Provide the (X, Y) coordinate of the cell's center where the given text is located.  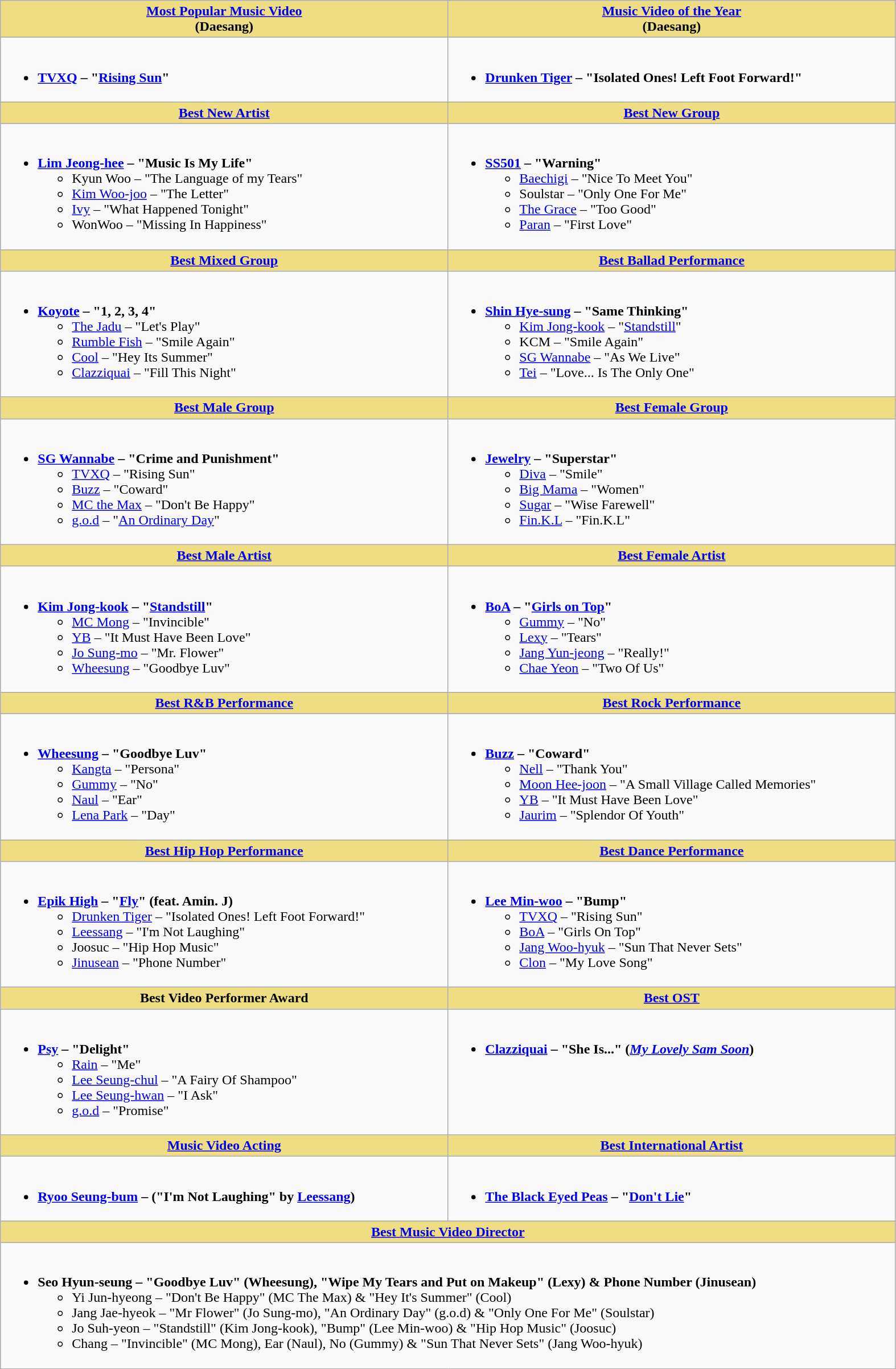
Music Video Acting (224, 1146)
Best Rock Performance (672, 703)
Best Hip Hop Performance (224, 850)
Shin Hye-sung – "Same Thinking"Kim Jong-kook – "Standstill"KCM – "Smile Again"SG Wannabe – "As We Live"Tei – "Love... Is The Only One" (672, 334)
Ryoo Seung-bum – ("I'm Not Laughing" by Leessang) (224, 1189)
TVXQ – "Rising Sun" (224, 69)
SG Wannabe – "Crime and Punishment"TVXQ – "Rising Sun"Buzz – "Coward"MC the Max – "Don't Be Happy"g.o.d – "An Ordinary Day" (224, 482)
Kim Jong-kook – "Standstill"MC Mong – "Invincible"YB – "It Must Have Been Love"Jo Sung-mo – "Mr. Flower"Wheesung – "Goodbye Luv" (224, 629)
Best Video Performer Award (224, 998)
Wheesung – "Goodbye Luv"Kangta – "Persona"Gummy – "No"Naul – "Ear"Lena Park – "Day" (224, 777)
BoA – "Girls on Top"Gummy – "No"Lexy – "Tears"Jang Yun-jeong – "Really!"Chae Yeon – "Two Of Us" (672, 629)
Clazziquai – "She Is..." (My Lovely Sam Soon) (672, 1072)
Best Ballad Performance (672, 260)
Best New Artist (224, 113)
Buzz – "Coward"Nell – "Thank You"Moon Hee-joon – "A Small Village Called Memories"YB – "It Must Have Been Love"Jaurim – "Splendor Of Youth" (672, 777)
Music Video of the Year (Daesang) (672, 19)
Best Male Group (224, 408)
Best OST (672, 998)
Best Female Artist (672, 555)
Best International Artist (672, 1146)
Psy – "Delight"Rain – "Me"Lee Seung-chul – "A Fairy Of Shampoo"Lee Seung-hwan – "I Ask"g.o.d – "Promise" (224, 1072)
Jewelry – "Superstar"Diva – "Smile"Big Mama – "Women"Sugar – "Wise Farewell"Fin.K.L – "Fin.K.L" (672, 482)
Koyote – "1, 2, 3, 4"The Jadu – "Let's Play"Rumble Fish – "Smile Again"Cool – "Hey Its Summer"Clazziquai – "Fill This Night" (224, 334)
The Black Eyed Peas – "Don't Lie" (672, 1189)
Most Popular Music Video (Daesang) (224, 19)
Best New Group (672, 113)
Lee Min-woo – "Bump"TVXQ – "Rising Sun"BoA – "Girls On Top"Jang Woo-hyuk – "Sun That Never Sets"Clon – "My Love Song" (672, 925)
Drunken Tiger – "Isolated Ones! Left Foot Forward!" (672, 69)
Best Female Group (672, 408)
Best Male Artist (224, 555)
Best R&B Performance (224, 703)
Best Dance Performance (672, 850)
SS501 – "Warning"Baechigi – "Nice To Meet You"Soulstar – "Only One For Me"The Grace – "Too Good"Paran – "First Love" (672, 187)
Best Music Video Director (448, 1232)
Best Mixed Group (224, 260)
